Determine the (X, Y) coordinate at the center of the cell enclosing the given text.  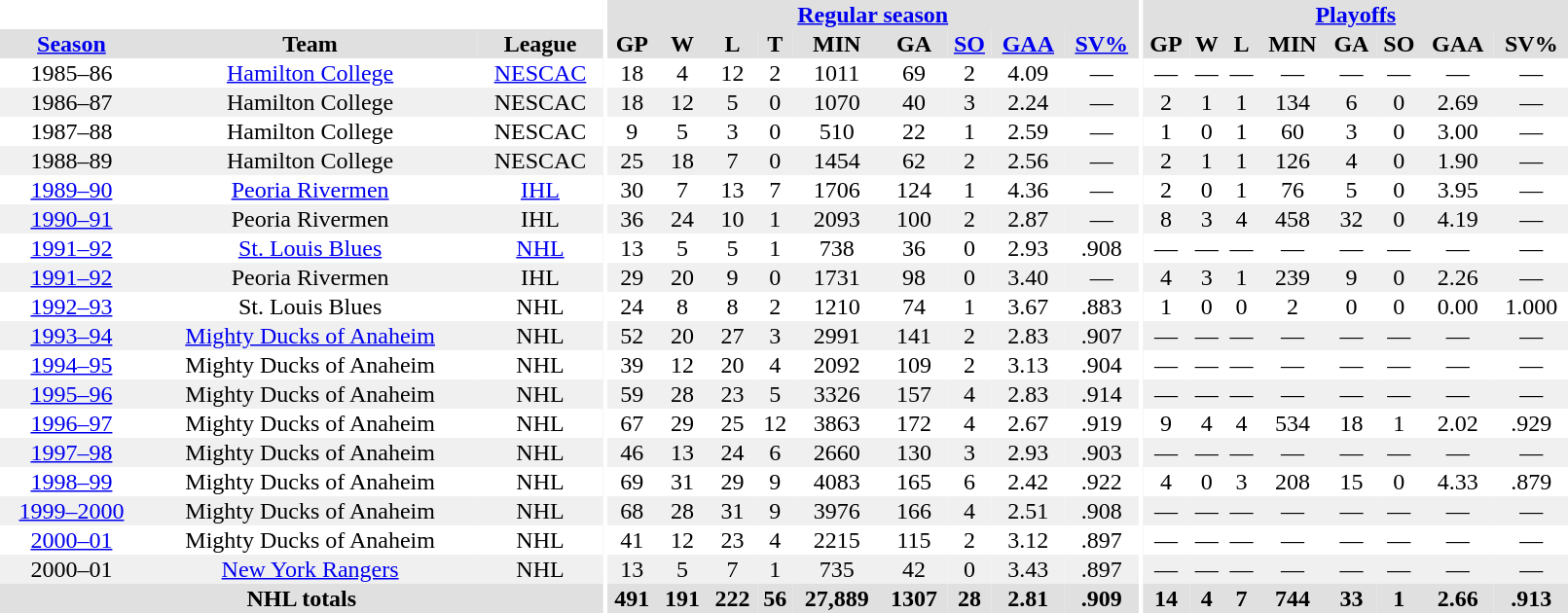
1307 (913, 598)
1454 (837, 161)
1011 (837, 73)
458 (1293, 219)
239 (1293, 277)
10 (733, 219)
60 (1293, 131)
68 (633, 511)
222 (733, 598)
738 (837, 248)
67 (633, 423)
100 (913, 219)
1996–97 (72, 423)
0.00 (1458, 306)
2215 (837, 540)
NHL totals (302, 598)
14 (1166, 598)
30 (633, 190)
510 (837, 131)
141 (913, 336)
4.09 (1028, 73)
1987–88 (72, 131)
SV% (1102, 44)
32 (1352, 219)
2660 (837, 452)
1210 (837, 306)
4083 (837, 482)
2.66 (1458, 598)
1999–2000 (72, 511)
3326 (837, 394)
4.36 (1028, 190)
42 (913, 569)
46 (633, 452)
27 (733, 336)
491 (633, 598)
1985–86 (72, 73)
165 (913, 482)
109 (913, 365)
208 (1293, 482)
2093 (837, 219)
2991 (837, 336)
3863 (837, 423)
3.40 (1028, 277)
2.02 (1458, 423)
1988–89 (72, 161)
124 (913, 190)
3.43 (1028, 569)
52 (633, 336)
39 (633, 365)
534 (1293, 423)
.903 (1102, 452)
3.00 (1458, 131)
166 (913, 511)
22 (913, 131)
1994–95 (72, 365)
.907 (1102, 336)
15 (1352, 482)
2.42 (1028, 482)
2.56 (1028, 161)
130 (913, 452)
.883 (1102, 306)
2.81 (1028, 598)
41 (633, 540)
2.87 (1028, 219)
3.67 (1028, 306)
1989–90 (72, 190)
98 (913, 277)
2092 (837, 365)
1998–99 (72, 482)
.904 (1102, 365)
2.69 (1458, 102)
56 (775, 598)
2.24 (1028, 102)
Regular season (873, 15)
League (539, 44)
.922 (1102, 482)
33 (1352, 598)
40 (913, 102)
Season (72, 44)
1997–98 (72, 452)
1070 (837, 102)
3.95 (1458, 190)
New York Rangers (310, 569)
T (775, 44)
191 (682, 598)
.919 (1102, 423)
735 (837, 569)
1.90 (1458, 161)
1992–93 (72, 306)
74 (913, 306)
157 (913, 394)
172 (913, 423)
76 (1293, 190)
115 (913, 540)
134 (1293, 102)
2.51 (1028, 511)
3976 (837, 511)
59 (633, 394)
62 (913, 161)
4.33 (1458, 482)
3.12 (1028, 540)
2.67 (1028, 423)
.914 (1102, 394)
1706 (837, 190)
.909 (1102, 598)
2.26 (1458, 277)
4.19 (1458, 219)
1995–96 (72, 394)
1731 (837, 277)
3.13 (1028, 365)
1993–94 (72, 336)
126 (1293, 161)
Team (310, 44)
1990–91 (72, 219)
2.59 (1028, 131)
27,889 (837, 598)
744 (1293, 598)
1986–87 (72, 102)
